Identify which cell holds the provided text, then report its (x, y) central coordinate. 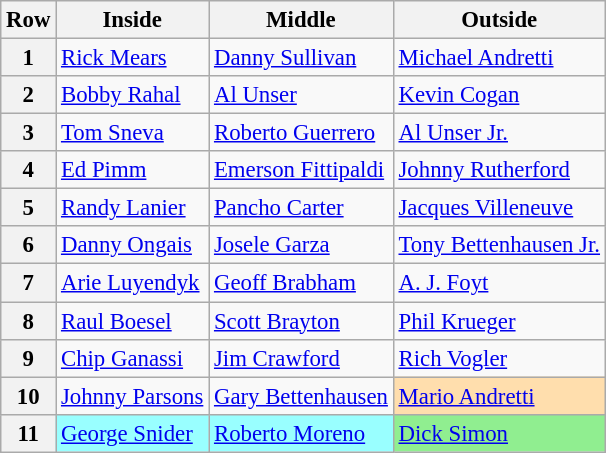
Geoff Brabham (302, 283)
5 (28, 208)
George Snider (132, 433)
7 (28, 283)
Johnny Rutherford (499, 170)
Inside (132, 20)
Al Unser (302, 95)
9 (28, 358)
Bobby Rahal (132, 95)
Danny Sullivan (302, 58)
6 (28, 245)
Raul Boesel (132, 321)
Danny Ongais (132, 245)
Pancho Carter (302, 208)
Emerson Fittipaldi (302, 170)
Jacques Villeneuve (499, 208)
Dick Simon (499, 433)
Scott Brayton (302, 321)
Tony Bettenhausen Jr. (499, 245)
Roberto Moreno (302, 433)
Rich Vogler (499, 358)
Al Unser Jr. (499, 133)
Kevin Cogan (499, 95)
11 (28, 433)
4 (28, 170)
1 (28, 58)
Arie Luyendyk (132, 283)
Outside (499, 20)
Tom Sneva (132, 133)
10 (28, 396)
Johnny Parsons (132, 396)
Middle (302, 20)
Roberto Guerrero (302, 133)
Josele Garza (302, 245)
Rick Mears (132, 58)
Randy Lanier (132, 208)
8 (28, 321)
Ed Pimm (132, 170)
Jim Crawford (302, 358)
Mario Andretti (499, 396)
Chip Ganassi (132, 358)
Michael Andretti (499, 58)
2 (28, 95)
Gary Bettenhausen (302, 396)
Phil Krueger (499, 321)
3 (28, 133)
Row (28, 20)
A. J. Foyt (499, 283)
